From the cell containing the given text, extract its center point as [x, y] coordinate. 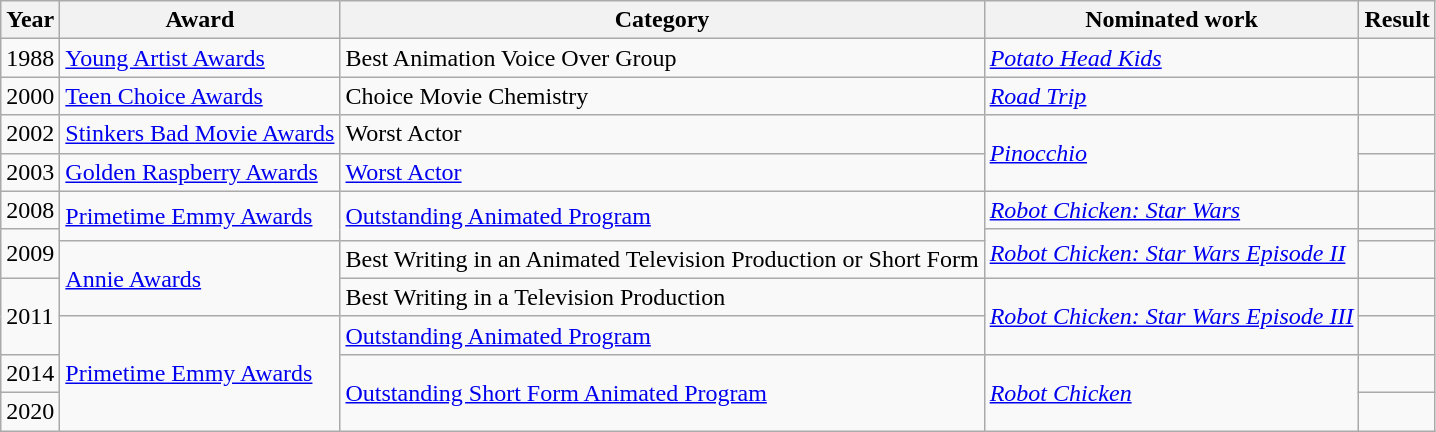
Best Writing in a Television Production [662, 297]
1988 [30, 58]
2000 [30, 96]
Outstanding Short Form Animated Program [662, 392]
Award [200, 20]
Nominated work [1172, 20]
Category [662, 20]
Robot Chicken: Star Wars [1172, 210]
2014 [30, 373]
Robot Chicken [1172, 392]
2003 [30, 172]
Annie Awards [200, 278]
Golden Raspberry Awards [200, 172]
2020 [30, 411]
Pinocchio [1172, 153]
Young Artist Awards [200, 58]
Potato Head Kids [1172, 58]
2008 [30, 210]
Best Animation Voice Over Group [662, 58]
Robot Chicken: Star Wars Episode II [1172, 254]
Teen Choice Awards [200, 96]
Road Trip [1172, 96]
2011 [30, 316]
2009 [30, 254]
Result [1397, 20]
Stinkers Bad Movie Awards [200, 134]
Robot Chicken: Star Wars Episode III [1172, 316]
Choice Movie Chemistry [662, 96]
Best Writing in an Animated Television Production or Short Form [662, 259]
Year [30, 20]
2002 [30, 134]
